Search for the cell housing the specified text and yield its (X, Y) center coordinate. 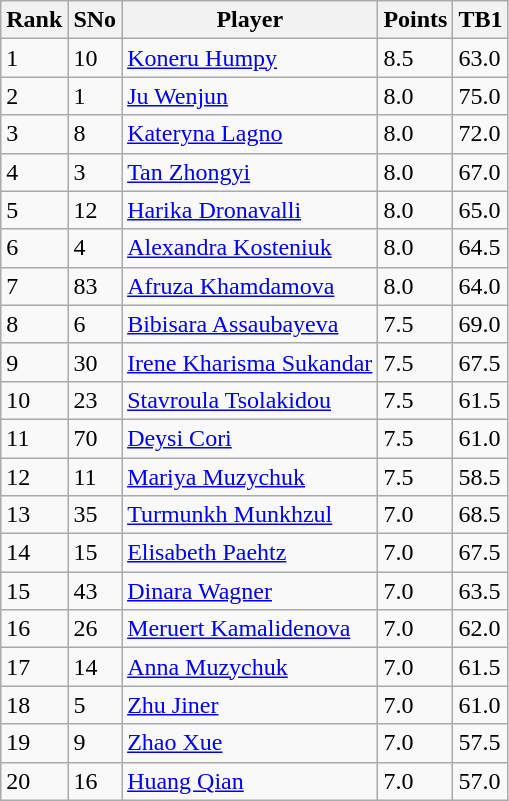
Player (250, 20)
Afruza Khamdamova (250, 286)
8.5 (416, 58)
SNo (95, 20)
18 (34, 705)
Huang Qian (250, 781)
TB1 (480, 20)
57.0 (480, 781)
67.0 (480, 172)
58.5 (480, 477)
2 (34, 96)
Alexandra Kosteniuk (250, 248)
Dinara Wagner (250, 591)
63.0 (480, 58)
Koneru Humpy (250, 58)
Bibisara Assaubayeva (250, 324)
43 (95, 591)
19 (34, 743)
Points (416, 20)
23 (95, 400)
Ju Wenjun (250, 96)
30 (95, 362)
13 (34, 515)
65.0 (480, 210)
26 (95, 629)
Mariya Muzychuk (250, 477)
Rank (34, 20)
72.0 (480, 134)
75.0 (480, 96)
Deysi Cori (250, 438)
35 (95, 515)
Turmunkh Munkhzul (250, 515)
68.5 (480, 515)
63.5 (480, 591)
69.0 (480, 324)
62.0 (480, 629)
Zhu Jiner (250, 705)
64.5 (480, 248)
Elisabeth Paehtz (250, 553)
83 (95, 286)
Tan Zhongyi (250, 172)
17 (34, 667)
7 (34, 286)
20 (34, 781)
Anna Muzychuk (250, 667)
Harika Dronavalli (250, 210)
Irene Kharisma Sukandar (250, 362)
Meruert Kamalidenova (250, 629)
64.0 (480, 286)
Kateryna Lagno (250, 134)
Stavroula Tsolakidou (250, 400)
57.5 (480, 743)
70 (95, 438)
Zhao Xue (250, 743)
